Detect which cell encompasses the target text, then output its (X, Y) center coordinate. 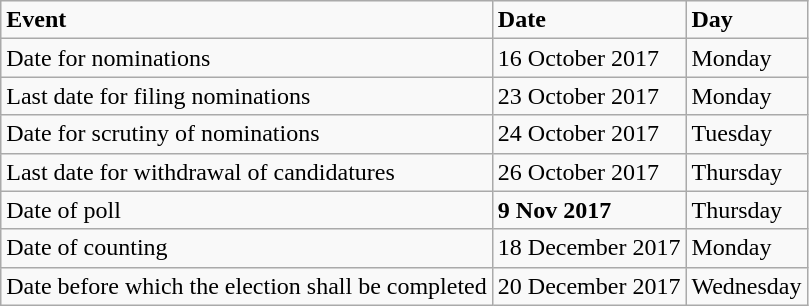
Date of counting (247, 248)
Tuesday (746, 134)
Date for scrutiny of nominations (247, 134)
Date before which the election shall be completed (247, 286)
Event (247, 20)
Last date for filing nominations (247, 96)
24 October 2017 (589, 134)
Date (589, 20)
Wednesday (746, 286)
16 October 2017 (589, 58)
23 October 2017 (589, 96)
Day (746, 20)
Date for nominations (247, 58)
Date of poll (247, 210)
9 Nov 2017 (589, 210)
20 December 2017 (589, 286)
18 December 2017 (589, 248)
Last date for withdrawal of candidatures (247, 172)
26 October 2017 (589, 172)
